Locate the cell with the specified text and output its [X, Y] center coordinate. 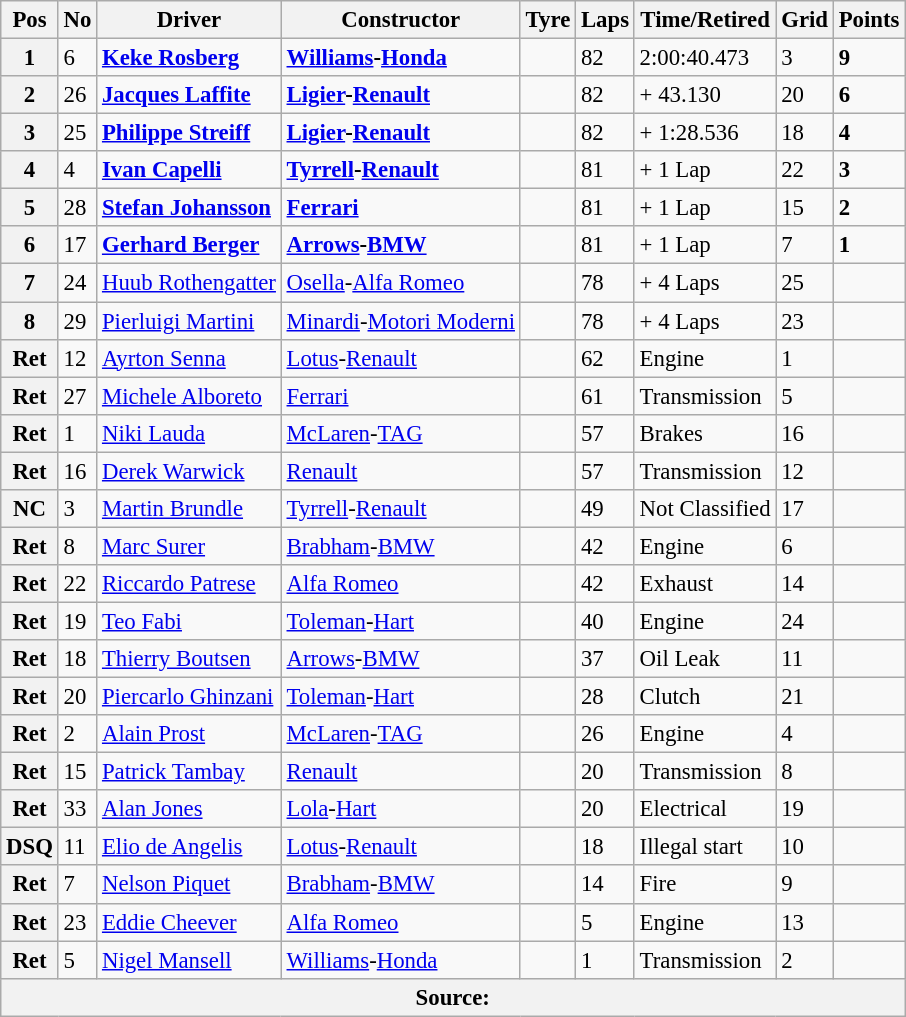
Thierry Boutsen [190, 659]
Alan Jones [190, 809]
Pierluigi Martini [190, 321]
Marc Surer [190, 546]
Gerhard Berger [190, 245]
Elio de Angelis [190, 847]
Philippe Streiff [190, 133]
Martin Brundle [190, 509]
Not Classified [705, 509]
DSQ [30, 847]
NC [30, 509]
Laps [606, 20]
Eddie Cheever [190, 922]
Oil Leak [705, 659]
No [77, 20]
Teo Fabi [190, 621]
Stefan Johansson [190, 208]
37 [606, 659]
Illegal start [705, 847]
2:00:40.473 [705, 58]
49 [606, 509]
Nigel Mansell [190, 960]
Jacques Laffite [190, 95]
Minardi-Motori Moderni [400, 321]
Time/Retired [705, 20]
27 [77, 396]
61 [606, 396]
Source: [453, 997]
Brakes [705, 433]
40 [606, 621]
Points [868, 20]
13 [804, 922]
33 [77, 809]
Driver [190, 20]
Grid [804, 20]
Lola-Hart [400, 809]
Exhaust [705, 584]
Huub Rothengatter [190, 283]
Patrick Tambay [190, 772]
Nelson Piquet [190, 885]
Derek Warwick [190, 471]
Keke Rosberg [190, 58]
+ 43.130 [705, 95]
Ivan Capelli [190, 170]
Osella-Alfa Romeo [400, 283]
Riccardo Patrese [190, 584]
62 [606, 358]
+ 1:28.536 [705, 133]
Ayrton Senna [190, 358]
Piercarlo Ghinzani [190, 697]
Niki Lauda [190, 433]
Electrical [705, 809]
Clutch [705, 697]
Alain Prost [190, 734]
Michele Alboreto [190, 396]
29 [77, 321]
Constructor [400, 20]
10 [804, 847]
Tyre [548, 20]
21 [804, 697]
Pos [30, 20]
Fire [705, 885]
